Determine the [x, y] coordinate at the center of the cell enclosing the given text.  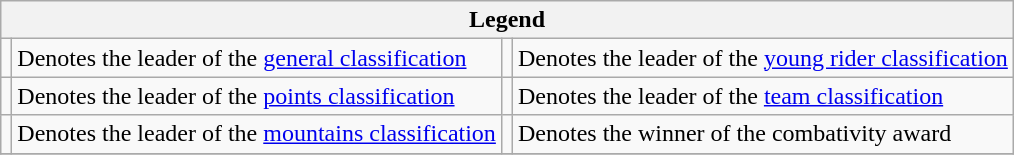
Denotes the leader of the general classification [257, 58]
Denotes the leader of the young rider classification [762, 58]
Denotes the leader of the points classification [257, 96]
Denotes the winner of the combativity award [762, 134]
Denotes the leader of the team classification [762, 96]
Legend [508, 20]
Denotes the leader of the mountains classification [257, 134]
